Determine the [X, Y] coordinate at the center of the cell enclosing the given text.  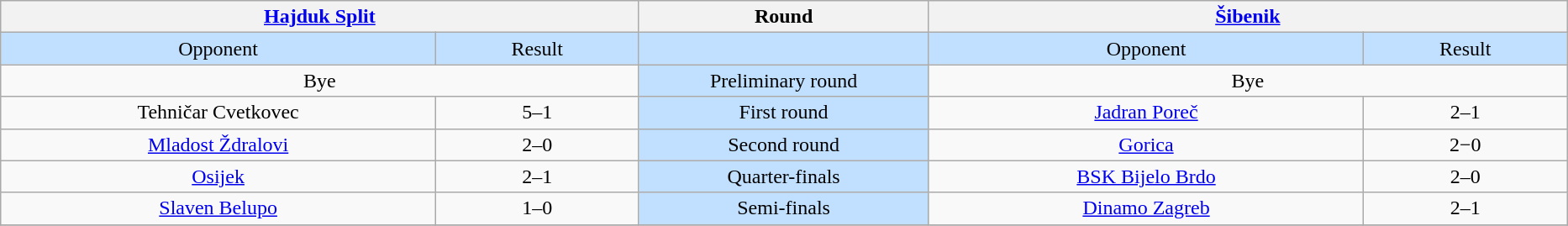
Preliminary round [783, 81]
Gorica [1146, 145]
Quarter-finals [783, 176]
Second round [783, 145]
Jadran Poreč [1146, 113]
Šibenik [1247, 17]
Semi-finals [783, 208]
5–1 [537, 113]
First round [783, 113]
Hajduk Split [319, 17]
Tehničar Cvetkovec [218, 113]
BSK Bijelo Brdo [1146, 176]
Mladost Ždralovi [218, 145]
Dinamo Zagreb [1146, 208]
Round [783, 17]
1–0 [537, 208]
2−0 [1465, 145]
Osijek [218, 176]
Slaven Belupo [218, 208]
